Find where the given text appears and provide that cell's center as (X, Y) coordinate. 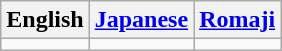
Japanese (141, 20)
English (45, 20)
Romaji (238, 20)
